For the text-containing cell, return its midpoint in [X, Y] coordinate format. 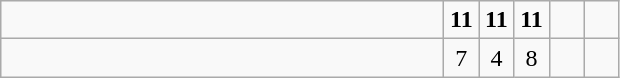
7 [462, 58]
4 [496, 58]
8 [532, 58]
